Search for the cell housing the specified text and yield its (X, Y) center coordinate. 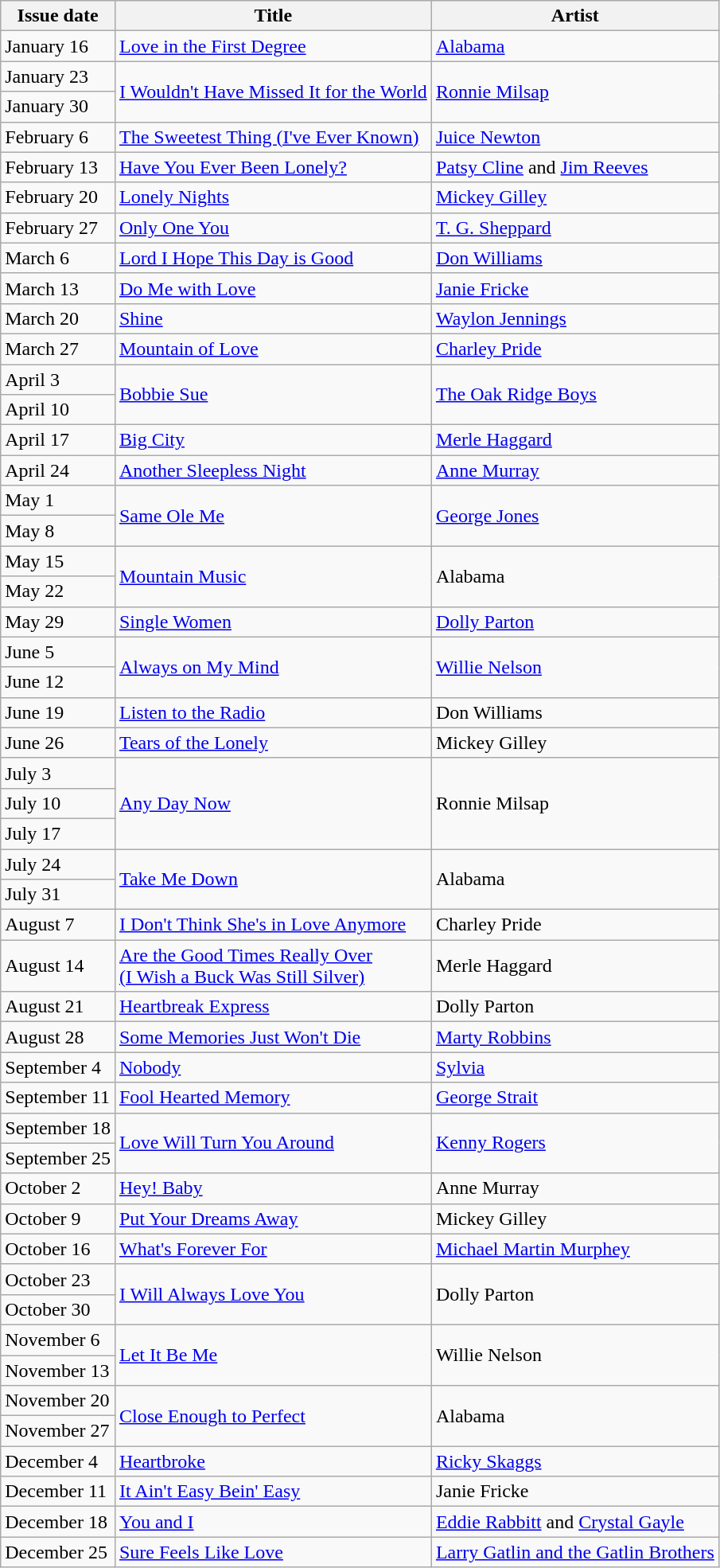
Any Day Now (273, 803)
May 15 (58, 561)
The Oak Ridge Boys (574, 395)
October 9 (58, 1219)
Single Women (273, 622)
T. G. Sheppard (574, 228)
Listen to the Radio (273, 712)
Some Memories Just Won't Die (273, 1037)
Are the Good Times Really Over(I Wish a Buck Was Still Silver) (273, 966)
Do Me with Love (273, 288)
March 20 (58, 318)
June 12 (58, 682)
June 26 (58, 743)
October 2 (58, 1188)
July 31 (58, 895)
May 22 (58, 591)
July 10 (58, 803)
Michael Martin Murphey (574, 1249)
Waylon Jennings (574, 318)
I Wouldn't Have Missed It for the World (273, 92)
Another Sleepless Night (273, 470)
Same Ole Me (273, 516)
April 3 (58, 380)
June 5 (58, 652)
March 27 (58, 349)
Let It Be Me (273, 1355)
George Jones (574, 516)
Tears of the Lonely (273, 743)
Sylvia (574, 1067)
Patsy Cline and Jim Reeves (574, 167)
It Ain't Easy Bein' Easy (273, 1492)
Hey! Baby (273, 1188)
Love Will Turn You Around (273, 1143)
Big City (273, 440)
Bobbie Sue (273, 395)
January 16 (58, 46)
Marty Robbins (574, 1037)
I Don't Think She's in Love Anymore (273, 925)
October 16 (58, 1249)
October 30 (58, 1309)
February 20 (58, 197)
Juice Newton (574, 137)
The Sweetest Thing (I've Ever Known) (273, 137)
January 30 (58, 107)
Lonely Nights (273, 197)
November 13 (58, 1370)
November 20 (58, 1401)
December 18 (58, 1522)
Artist (574, 16)
May 1 (58, 501)
Always on My Mind (273, 667)
Mountain Music (273, 576)
July 24 (58, 864)
April 10 (58, 410)
December 25 (58, 1552)
Larry Gatlin and the Gatlin Brothers (574, 1552)
August 7 (58, 925)
Love in the First Degree (273, 46)
Put Your Dreams Away (273, 1219)
Ricky Skaggs (574, 1461)
Eddie Rabbitt and Crystal Gayle (574, 1522)
George Strait (574, 1098)
July 3 (58, 773)
Issue date (58, 16)
Fool Hearted Memory (273, 1098)
Sure Feels Like Love (273, 1552)
Heartbroke (273, 1461)
Title (273, 16)
May 29 (58, 622)
May 8 (58, 531)
December 4 (58, 1461)
September 4 (58, 1067)
Kenny Rogers (574, 1143)
Close Enough to Perfect (273, 1416)
Heartbreak Express (273, 1007)
February 13 (58, 167)
March 6 (58, 258)
Mountain of Love (273, 349)
November 6 (58, 1340)
August 21 (58, 1007)
What's Forever For (273, 1249)
I Will Always Love You (273, 1294)
Nobody (273, 1067)
March 13 (58, 288)
You and I (273, 1522)
September 18 (58, 1128)
December 11 (58, 1492)
Only One You (273, 228)
February 27 (58, 228)
August 14 (58, 966)
September 25 (58, 1158)
November 27 (58, 1431)
February 6 (58, 137)
August 28 (58, 1037)
Have You Ever Been Lonely? (273, 167)
Take Me Down (273, 879)
September 11 (58, 1098)
July 17 (58, 833)
April 17 (58, 440)
January 23 (58, 76)
October 23 (58, 1279)
Lord I Hope This Day is Good (273, 258)
June 19 (58, 712)
April 24 (58, 470)
Shine (273, 318)
